From the cell containing the given text, extract its center point as (X, Y) coordinate. 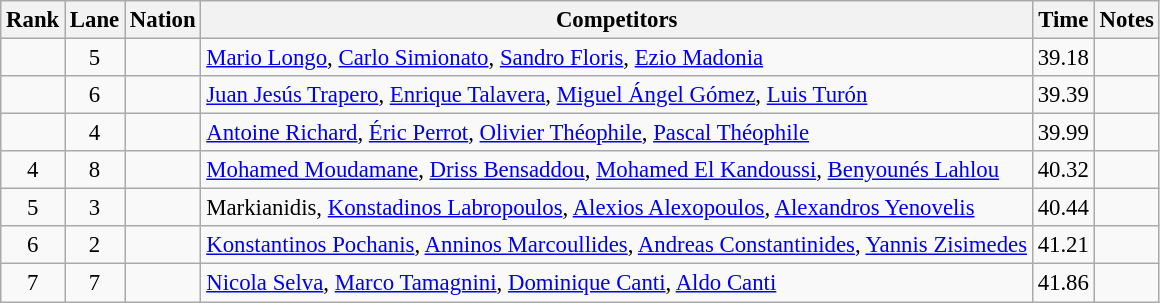
40.32 (1063, 170)
Lane (95, 20)
Notes (1126, 20)
Competitors (616, 20)
Juan Jesús Trapero, Enrique Talavera, Miguel Ángel Gómez, Luis Turón (616, 95)
3 (95, 208)
Markianidis, Konstadinos Labropoulos, Alexios Alexopoulos, Alexandros Yenovelis (616, 208)
40.44 (1063, 208)
39.18 (1063, 58)
Rank (33, 20)
Mario Longo, Carlo Simionato, Sandro Floris, Ezio Madonia (616, 58)
Nation (163, 20)
Mohamed Moudamane, Driss Bensaddou, Mohamed El Kandoussi, Benyounés Lahlou (616, 170)
Time (1063, 20)
Konstantinos Pochanis, Anninos Marcoullides, Andreas Constantinides, Yannis Zisimedes (616, 245)
8 (95, 170)
2 (95, 245)
Antoine Richard, Éric Perrot, Olivier Théophile, Pascal Théophile (616, 133)
41.86 (1063, 283)
Nicola Selva, Marco Tamagnini, Dominique Canti, Aldo Canti (616, 283)
39.39 (1063, 95)
39.99 (1063, 133)
41.21 (1063, 245)
